Extract the [x, y] coordinate from the center of the cell holding the provided text.  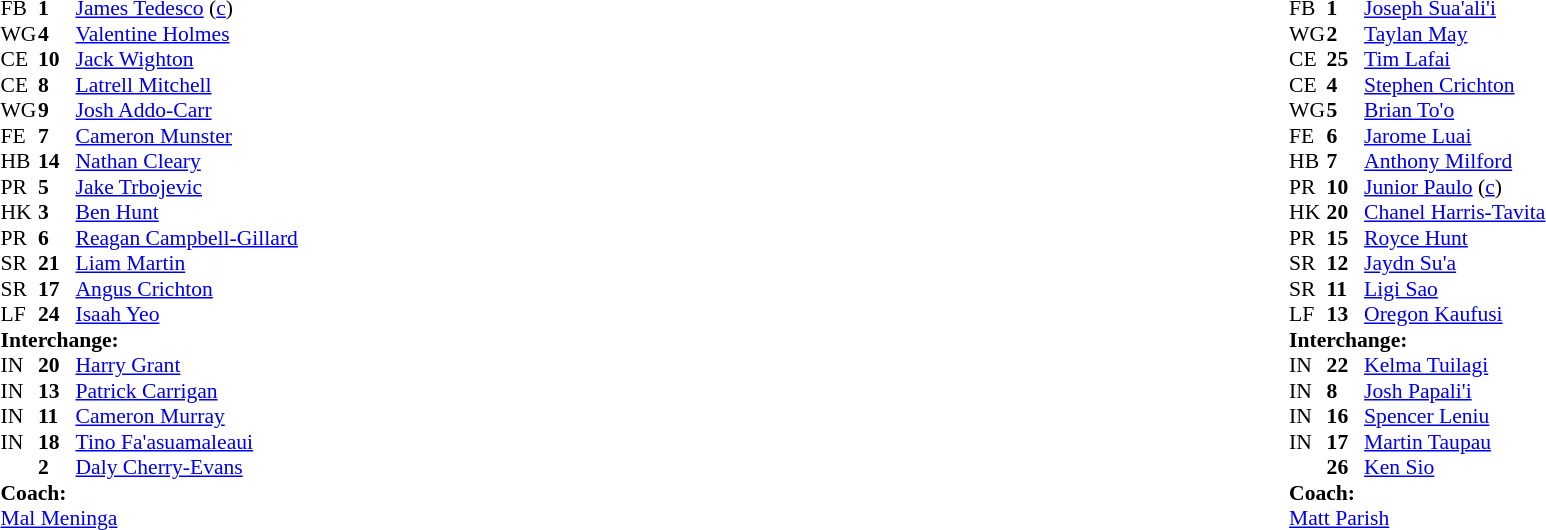
Stephen Crichton [1454, 85]
Chanel Harris-Tavita [1454, 213]
Angus Crichton [187, 289]
3 [57, 213]
Valentine Holmes [187, 34]
Isaah Yeo [187, 315]
Kelma Tuilagi [1454, 365]
Latrell Mitchell [187, 85]
Martin Taupau [1454, 442]
Jake Trbojevic [187, 187]
21 [57, 263]
15 [1346, 238]
Liam Martin [187, 263]
Tino Fa'asuamaleaui [187, 442]
Royce Hunt [1454, 238]
Jack Wighton [187, 59]
9 [57, 111]
Josh Addo-Carr [187, 111]
Ligi Sao [1454, 289]
Nathan Cleary [187, 161]
Anthony Milford [1454, 161]
Reagan Campbell-Gillard [187, 238]
Jarome Luai [1454, 136]
Jaydn Su'a [1454, 263]
Taylan May [1454, 34]
Oregon Kaufusi [1454, 315]
Cameron Murray [187, 417]
Brian To'o [1454, 111]
Patrick Carrigan [187, 391]
Ben Hunt [187, 213]
Spencer Leniu [1454, 417]
22 [1346, 365]
Daly Cherry-Evans [187, 467]
Cameron Munster [187, 136]
24 [57, 315]
Josh Papali'i [1454, 391]
26 [1346, 467]
Harry Grant [187, 365]
12 [1346, 263]
18 [57, 442]
Junior Paulo (c) [1454, 187]
Ken Sio [1454, 467]
25 [1346, 59]
14 [57, 161]
Tim Lafai [1454, 59]
16 [1346, 417]
